Detect which cell encompasses the target text, then output its [X, Y] center coordinate. 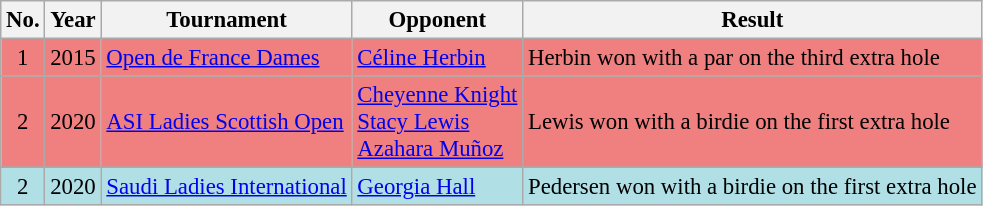
2015 [73, 58]
Lewis won with a birdie on the first extra hole [752, 122]
Open de France Dames [226, 58]
Herbin won with a par on the third extra hole [752, 58]
Cheyenne Knight Stacy Lewis Azahara Muñoz [438, 122]
Georgia Hall [438, 187]
1 [23, 58]
ASI Ladies Scottish Open [226, 122]
No. [23, 20]
Saudi Ladies International [226, 187]
Céline Herbin [438, 58]
Result [752, 20]
Tournament [226, 20]
Opponent [438, 20]
Pedersen won with a birdie on the first extra hole [752, 187]
Year [73, 20]
